From the cell containing the given text, extract its center point as [X, Y] coordinate. 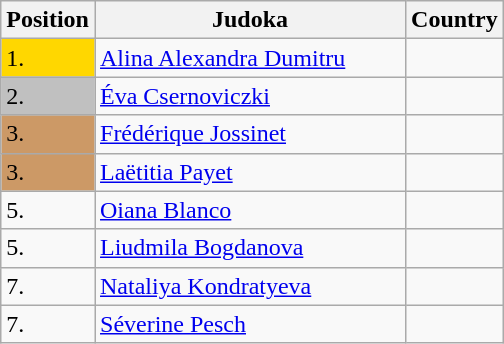
Séverine Pesch [250, 324]
Nataliya Kondratyeva [250, 286]
Liudmila Bogdanova [250, 248]
Country [455, 20]
Alina Alexandra Dumitru [250, 58]
Oiana Blanco [250, 210]
2. [48, 96]
Judoka [250, 20]
Éva Csernoviczki [250, 96]
Position [48, 20]
Frédérique Jossinet [250, 134]
Laëtitia Payet [250, 172]
1. [48, 58]
